Provide the [X, Y] coordinate of the cell's center where the given text is located.  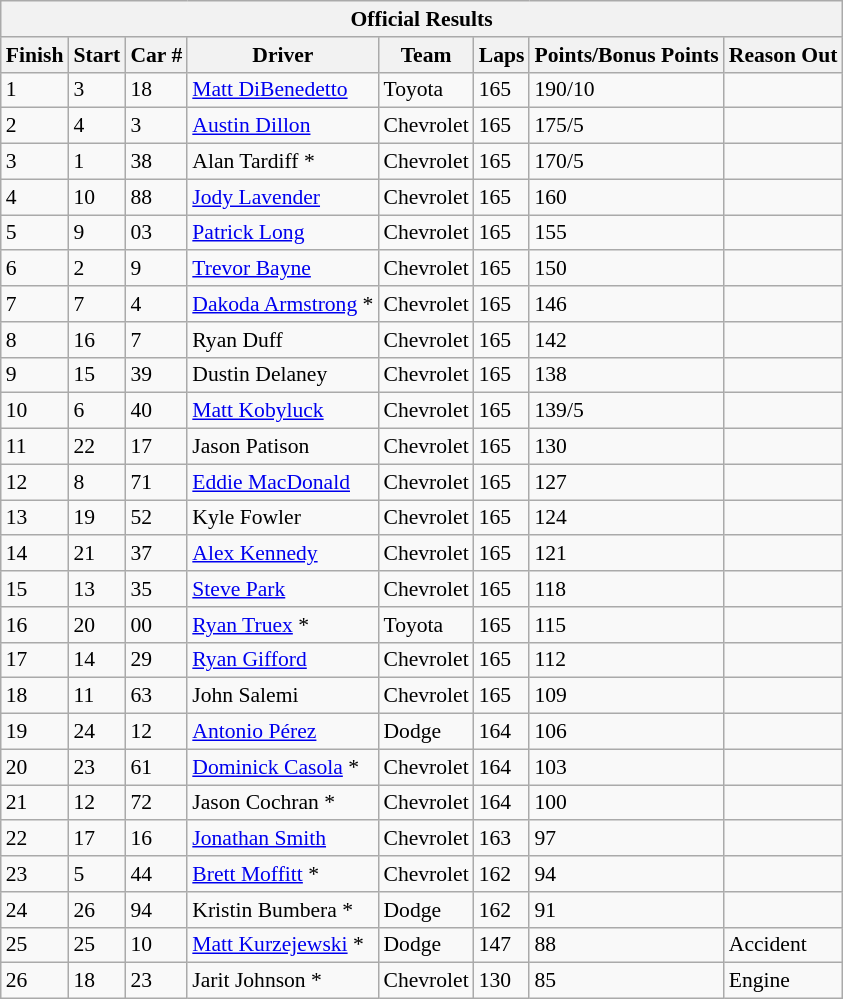
Matt DiBenedetto [282, 90]
106 [626, 732]
Reason Out [784, 55]
170/5 [626, 162]
147 [502, 945]
112 [626, 660]
121 [626, 554]
124 [626, 518]
39 [156, 375]
Steve Park [282, 589]
Ryan Duff [282, 340]
Alan Tardiff * [282, 162]
175/5 [626, 126]
155 [626, 233]
John Salemi [282, 696]
Laps [502, 55]
44 [156, 874]
Kyle Fowler [282, 518]
115 [626, 625]
Matt Kobyluck [282, 411]
00 [156, 625]
Dakoda Armstrong * [282, 304]
138 [626, 375]
Jarit Johnson * [282, 981]
Team [426, 55]
85 [626, 981]
Ryan Gifford [282, 660]
Start [96, 55]
72 [156, 803]
61 [156, 767]
Dustin Delaney [282, 375]
150 [626, 269]
Jason Cochran * [282, 803]
Matt Kurzejewski * [282, 945]
40 [156, 411]
97 [626, 839]
37 [156, 554]
Car # [156, 55]
91 [626, 910]
100 [626, 803]
190/10 [626, 90]
63 [156, 696]
Ryan Truex * [282, 625]
Austin Dillon [282, 126]
Engine [784, 981]
Jason Patison [282, 447]
109 [626, 696]
103 [626, 767]
163 [502, 839]
Eddie MacDonald [282, 482]
Patrick Long [282, 233]
Jonathan Smith [282, 839]
03 [156, 233]
Accident [784, 945]
127 [626, 482]
52 [156, 518]
35 [156, 589]
71 [156, 482]
38 [156, 162]
Driver [282, 55]
Brett Moffitt * [282, 874]
Finish [35, 55]
Trevor Bayne [282, 269]
146 [626, 304]
Jody Lavender [282, 197]
118 [626, 589]
Antonio Pérez [282, 732]
29 [156, 660]
139/5 [626, 411]
Dominick Casola * [282, 767]
160 [626, 197]
Kristin Bumbera * [282, 910]
142 [626, 340]
Official Results [422, 19]
Points/Bonus Points [626, 55]
Alex Kennedy [282, 554]
